Search for the cell housing the specified text and yield its [X, Y] center coordinate. 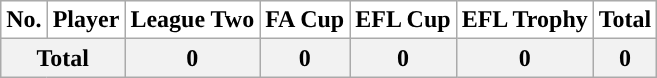
EFL Trophy [524, 20]
EFL Cup [403, 20]
No. [24, 20]
League Two [192, 20]
FA Cup [305, 20]
Player [86, 20]
